Return (X, Y) of the center of cell containing provided text 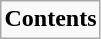
Contents (50, 18)
